Detect which cell encompasses the target text, then output its [x, y] center coordinate. 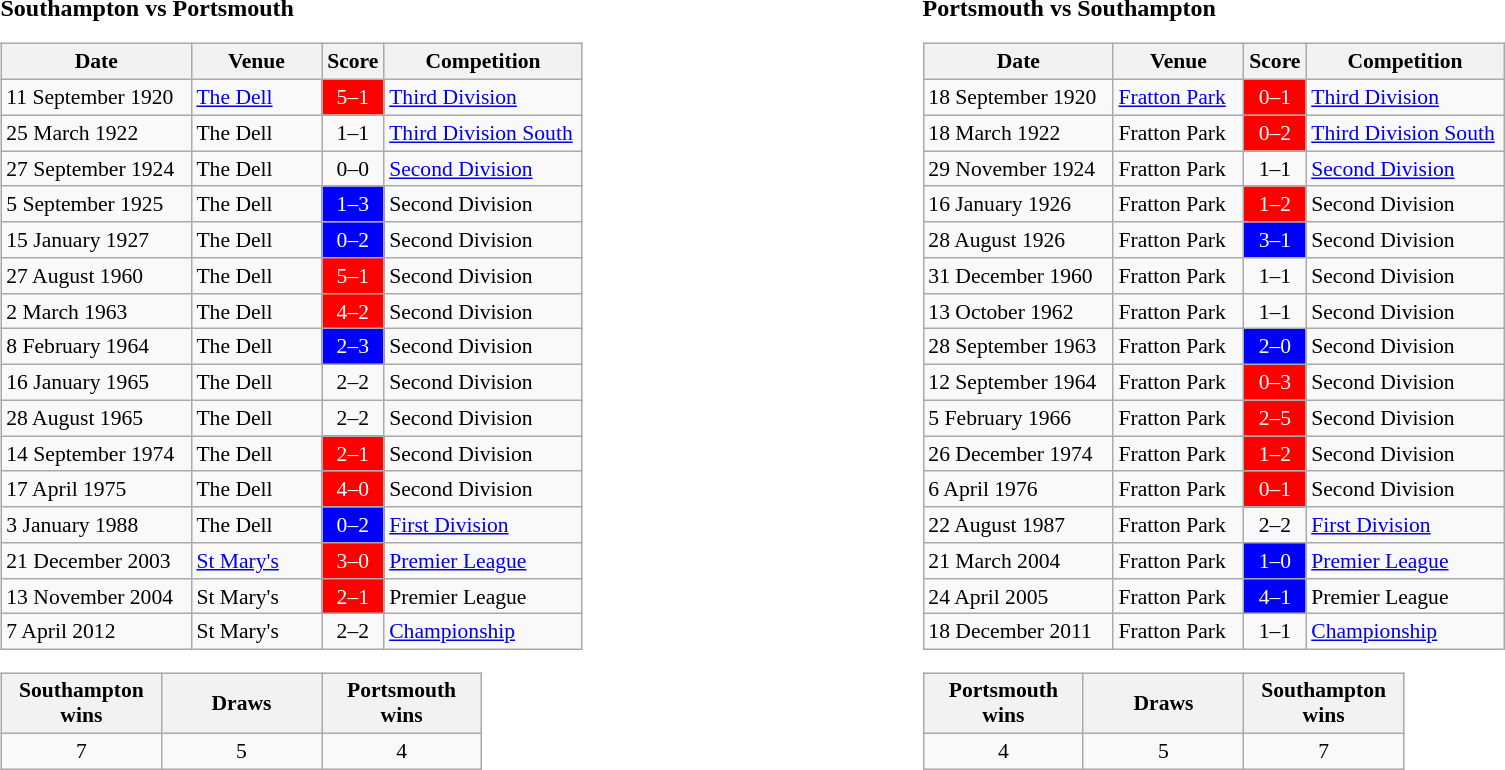
15 January 1927 [96, 240]
13 November 2004 [96, 596]
28 August 1926 [1018, 240]
0–0 [354, 169]
1–0 [1276, 561]
5 February 1966 [1018, 418]
26 December 1974 [1018, 454]
25 March 1922 [96, 133]
6 April 1976 [1018, 489]
16 January 1926 [1018, 204]
29 November 1924 [1018, 169]
3–0 [354, 561]
21 December 2003 [96, 561]
13 October 1962 [1018, 311]
2–3 [354, 347]
3–1 [1276, 240]
18 March 1922 [1018, 133]
31 December 1960 [1018, 276]
18 September 1920 [1018, 97]
28 September 1963 [1018, 347]
24 April 2005 [1018, 596]
18 December 2011 [1018, 632]
17 April 1975 [96, 489]
28 August 1965 [96, 418]
7 April 2012 [96, 632]
21 March 2004 [1018, 561]
4–1 [1276, 596]
4–2 [354, 311]
14 September 1974 [96, 454]
2–5 [1276, 418]
11 September 1920 [96, 97]
3 January 1988 [96, 525]
12 September 1964 [1018, 382]
5 September 1925 [96, 204]
8 February 1964 [96, 347]
0–3 [1276, 382]
1–3 [354, 204]
27 August 1960 [96, 276]
4–0 [354, 489]
22 August 1987 [1018, 525]
2 March 1963 [96, 311]
27 September 1924 [96, 169]
16 January 1965 [96, 382]
2–0 [1276, 347]
